Return [x, y] of the center of cell containing provided text 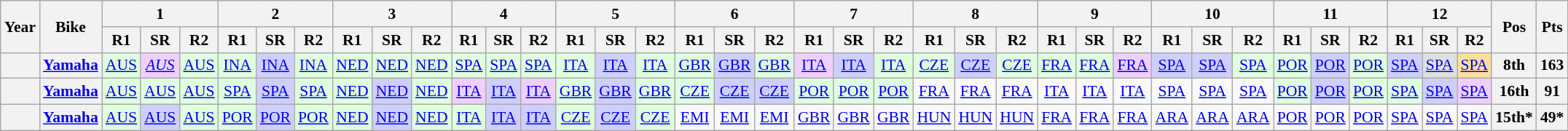
8 [975, 14]
5 [616, 14]
91 [1552, 92]
Pos [1514, 26]
8th [1514, 65]
10 [1212, 14]
Bike [71, 26]
4 [504, 14]
15th* [1514, 118]
Year [20, 26]
11 [1330, 14]
9 [1094, 14]
12 [1440, 14]
6 [734, 14]
1 [160, 14]
49* [1552, 118]
7 [854, 14]
16th [1514, 92]
2 [275, 14]
3 [392, 14]
Pts [1552, 26]
163 [1552, 65]
